Capture the cell that displays the provided text and extract its (x, y) central coordinate. 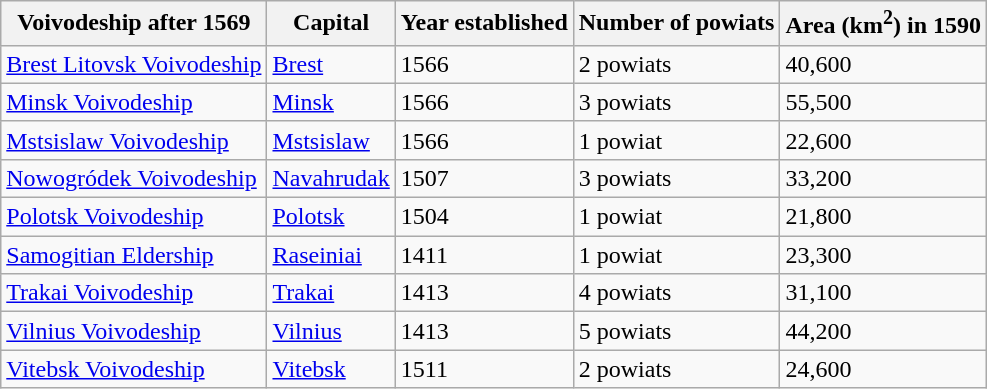
1511 (484, 369)
21,800 (884, 217)
5 powiats (676, 331)
Number of powiats (676, 24)
Samogitian Eldership (134, 255)
Vilnius (331, 331)
55,500 (884, 102)
Area (km2) in 1590 (884, 24)
Brest (331, 64)
33,200 (884, 178)
Brest Litovsk Voivodeship (134, 64)
24,600 (884, 369)
Trakai (331, 293)
22,600 (884, 140)
Polotsk (331, 217)
Nowogródek Voivodeship (134, 178)
31,100 (884, 293)
1504 (484, 217)
Navahrudak (331, 178)
Trakai Voivodeship (134, 293)
Minsk Voivodeship (134, 102)
Raseiniai (331, 255)
1411 (484, 255)
40,600 (884, 64)
Mstsislaw (331, 140)
Voivodeship after 1569 (134, 24)
Capital (331, 24)
4 powiats (676, 293)
Vitebsk Voivodeship (134, 369)
Vilnius Voivodeship (134, 331)
Polotsk Voivodeship (134, 217)
1507 (484, 178)
Mstsislaw Voivodeship (134, 140)
44,200 (884, 331)
Year established (484, 24)
23,300 (884, 255)
Vitebsk (331, 369)
Minsk (331, 102)
